Return (x, y) of the center of cell containing provided text 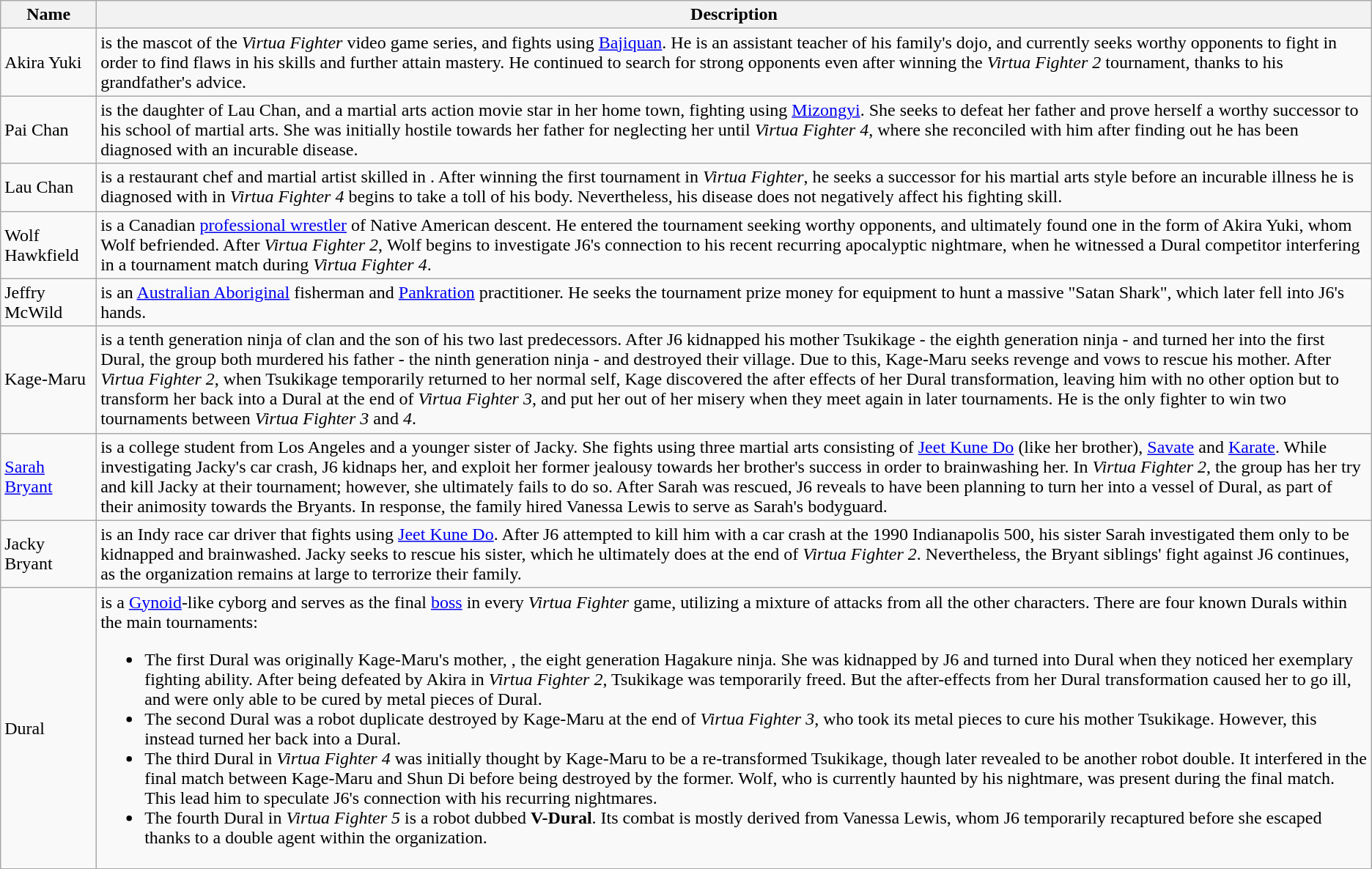
Akira Yuki (48, 62)
Jeffry McWild (48, 302)
Description (734, 15)
Jacky Bryant (48, 554)
Pai Chan (48, 130)
Sarah Bryant (48, 476)
Dural (48, 728)
Lau Chan (48, 188)
Name (48, 15)
Wolf Hawkfield (48, 245)
Kage-Maru (48, 380)
